For the text-containing cell, return its midpoint in [X, Y] coordinate format. 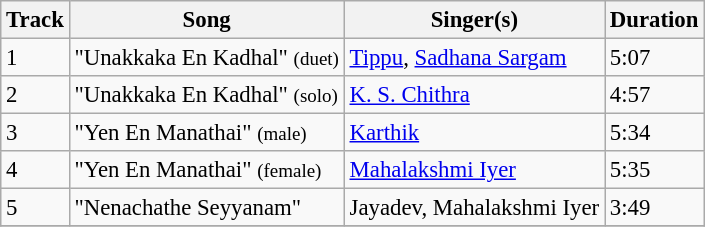
5:34 [654, 133]
3:49 [654, 208]
Singer(s) [474, 20]
1 [35, 58]
K. S. Chithra [474, 95]
5 [35, 208]
"Unakkaka En Kadhal" (duet) [206, 58]
Jayadev, Mahalakshmi Iyer [474, 208]
"Yen En Manathai" (female) [206, 170]
Karthik [474, 133]
5:35 [654, 170]
Duration [654, 20]
Mahalakshmi Iyer [474, 170]
"Unakkaka En Kadhal" (solo) [206, 95]
"Nenachathe Seyyanam" [206, 208]
5:07 [654, 58]
2 [35, 95]
Tippu, Sadhana Sargam [474, 58]
Track [35, 20]
Song [206, 20]
3 [35, 133]
4:57 [654, 95]
4 [35, 170]
"Yen En Manathai" (male) [206, 133]
